Return (X, Y) of the center of cell containing provided text 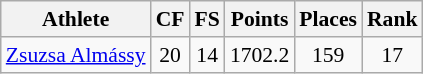
FS (206, 19)
Athlete (76, 19)
Places (328, 19)
17 (392, 55)
Points (260, 19)
Zsuzsa Almássy (76, 55)
CF (170, 19)
14 (206, 55)
1702.2 (260, 55)
159 (328, 55)
Rank (392, 19)
20 (170, 55)
